Search for the cell housing the specified text and yield its (X, Y) center coordinate. 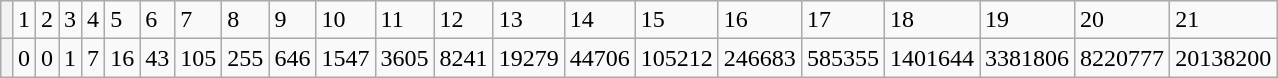
255 (246, 58)
4 (94, 20)
246683 (760, 58)
3 (70, 20)
105212 (676, 58)
11 (404, 20)
8220777 (1122, 58)
8 (246, 20)
20138200 (1224, 58)
8241 (464, 58)
44706 (600, 58)
646 (292, 58)
14 (600, 20)
18 (932, 20)
43 (158, 58)
15 (676, 20)
19 (1028, 20)
6 (158, 20)
21 (1224, 20)
20 (1122, 20)
17 (842, 20)
1401644 (932, 58)
13 (528, 20)
105 (198, 58)
2 (46, 20)
10 (346, 20)
5 (122, 20)
19279 (528, 58)
1547 (346, 58)
3381806 (1028, 58)
9 (292, 20)
3605 (404, 58)
585355 (842, 58)
12 (464, 20)
